Pinpoint the cell where the given text exists, returning its (x, y) midpoint coordinate. 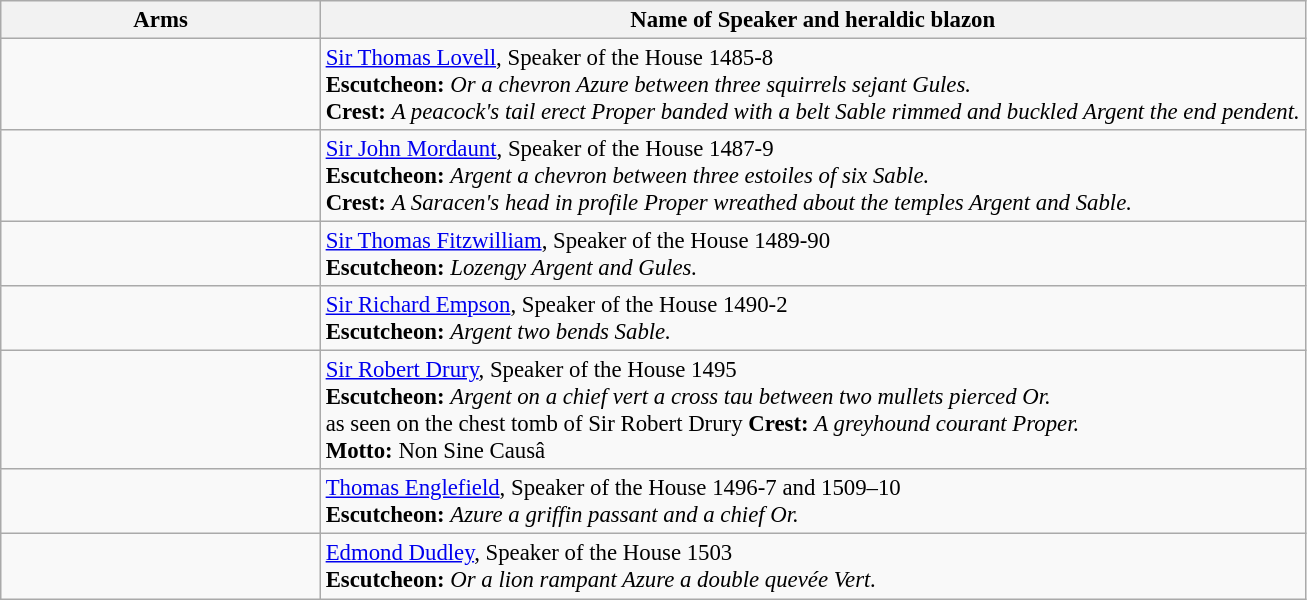
Sir Richard Empson, Speaker of the House 1490-2Escutcheon: Argent two bends Sable. (812, 318)
Thomas Englefield, Speaker of the House 1496-7 and 1509–10Escutcheon: Azure a griffin passant and a chief Or. (812, 502)
Sir Thomas Fitzwilliam, Speaker of the House 1489-90Escutcheon: Lozengy Argent and Gules. (812, 254)
Arms (161, 20)
Edmond Dudley, Speaker of the House 1503Escutcheon: Or a lion rampant Azure a double quevée Vert. (812, 566)
Name of Speaker and heraldic blazon (812, 20)
